Pinpoint the cell where the given text exists, returning its [x, y] midpoint coordinate. 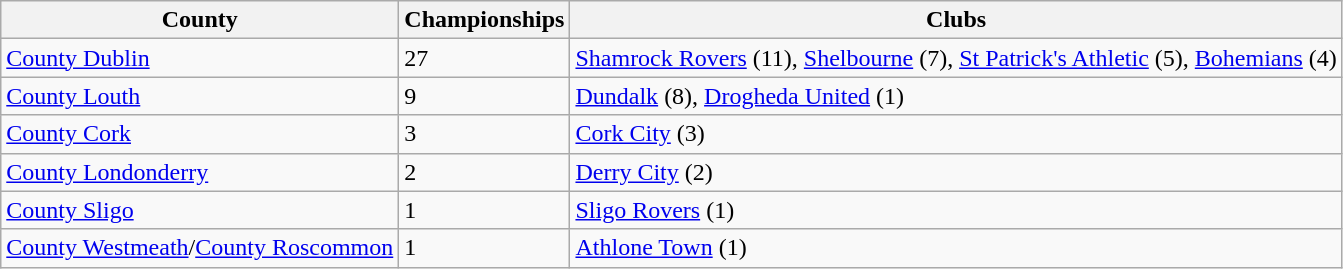
County Dublin [200, 58]
County [200, 20]
Sligo Rovers (1) [956, 210]
Shamrock Rovers (11), Shelbourne (7), St Patrick's Athletic (5), Bohemians (4) [956, 58]
Athlone Town (1) [956, 248]
County Louth [200, 96]
9 [484, 96]
County Westmeath/County Roscommon [200, 248]
Dundalk (8), Drogheda United (1) [956, 96]
3 [484, 134]
Clubs [956, 20]
27 [484, 58]
Cork City (3) [956, 134]
Derry City (2) [956, 172]
Championships [484, 20]
County Cork [200, 134]
2 [484, 172]
County Londonderry [200, 172]
County Sligo [200, 210]
